Return [X, Y] of the center of cell containing provided text 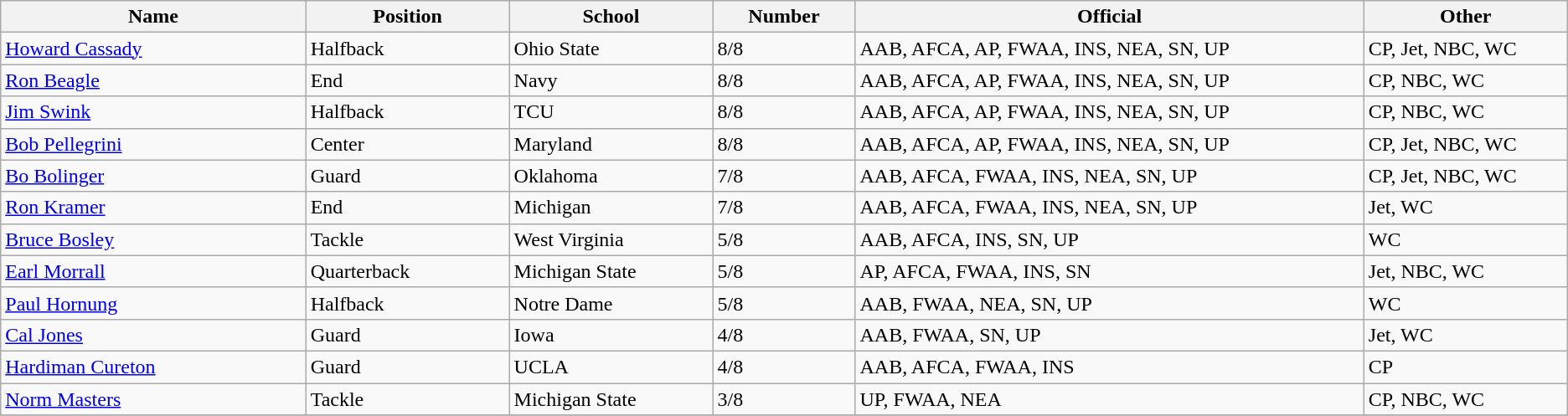
Jim Swink [153, 112]
CP [1466, 367]
Number [784, 17]
AAB, FWAA, SN, UP [1109, 335]
Oklahoma [611, 176]
Position [407, 17]
Jet, NBC, WC [1466, 271]
AAB, AFCA, INS, SN, UP [1109, 239]
Earl Morrall [153, 271]
UP, FWAA, NEA [1109, 399]
Cal Jones [153, 335]
Iowa [611, 335]
AP, AFCA, FWAA, INS, SN [1109, 271]
Ohio State [611, 49]
Maryland [611, 144]
Norm Masters [153, 399]
Ron Beagle [153, 80]
Bruce Bosley [153, 239]
Navy [611, 80]
3/8 [784, 399]
Bo Bolinger [153, 176]
Notre Dame [611, 303]
West Virginia [611, 239]
UCLA [611, 367]
Name [153, 17]
Quarterback [407, 271]
Howard Cassady [153, 49]
Hardiman Cureton [153, 367]
Paul Hornung [153, 303]
School [611, 17]
Official [1109, 17]
Michigan [611, 208]
AAB, AFCA, FWAA, INS [1109, 367]
Other [1466, 17]
Center [407, 144]
AAB, FWAA, NEA, SN, UP [1109, 303]
TCU [611, 112]
Bob Pellegrini [153, 144]
Ron Kramer [153, 208]
